Scan for the cell matching the given text and deliver its (X, Y) coordinate at center. 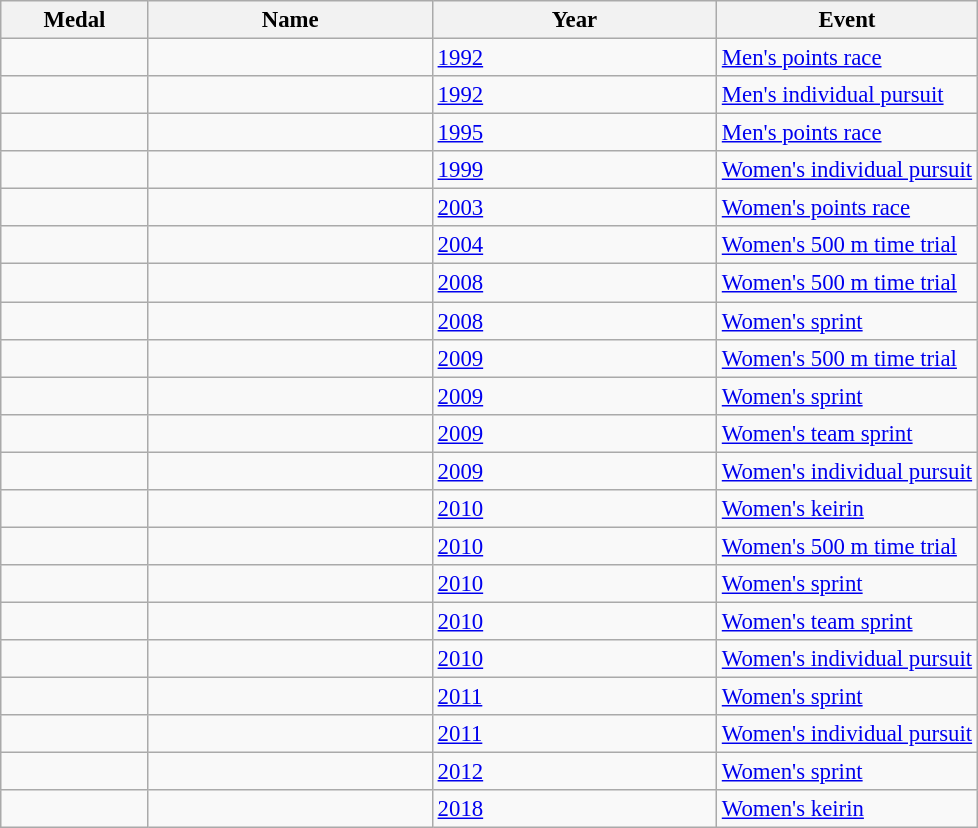
2004 (574, 245)
Men's individual pursuit (846, 95)
Year (574, 20)
Women's points race (846, 208)
Event (846, 20)
1995 (574, 133)
Medal (74, 20)
Name (290, 20)
2003 (574, 208)
2018 (574, 809)
1999 (574, 170)
2012 (574, 772)
